Pinpoint the cell where the given text exists, returning its [X, Y] midpoint coordinate. 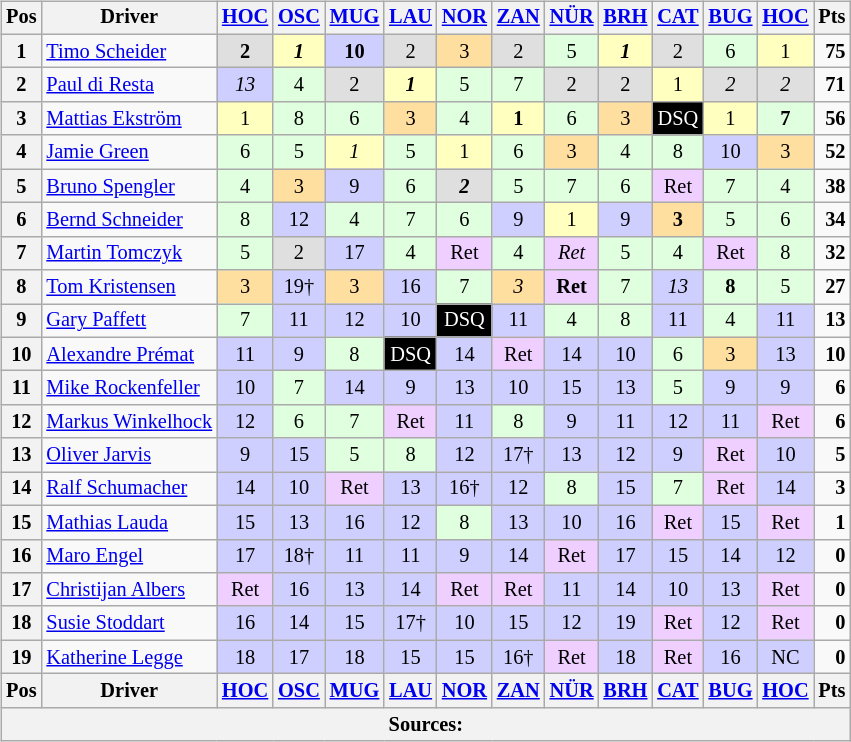
Bernd Schneider [129, 220]
Mattias Ekström [129, 119]
NC [785, 657]
18† [299, 556]
Mike Rockenfeller [129, 388]
Paul di Resta [129, 85]
Oliver Jarvis [129, 455]
Jamie Green [129, 152]
32 [832, 253]
Katherine Legge [129, 657]
71 [832, 85]
Susie Stoddart [129, 623]
34 [832, 220]
Maro Engel [129, 556]
Christijan Albers [129, 590]
19† [299, 287]
Gary Paffett [129, 321]
Sources: [426, 724]
Ralf Schumacher [129, 489]
27 [832, 287]
56 [832, 119]
52 [832, 152]
38 [832, 186]
Timo Scheider [129, 51]
Alexandre Prémat [129, 354]
Bruno Spengler [129, 186]
Martin Tomczyk [129, 253]
Mathias Lauda [129, 522]
Markus Winkelhock [129, 422]
75 [832, 51]
Tom Kristensen [129, 287]
